Scan for the cell matching the given text and deliver its [X, Y] coordinate at center. 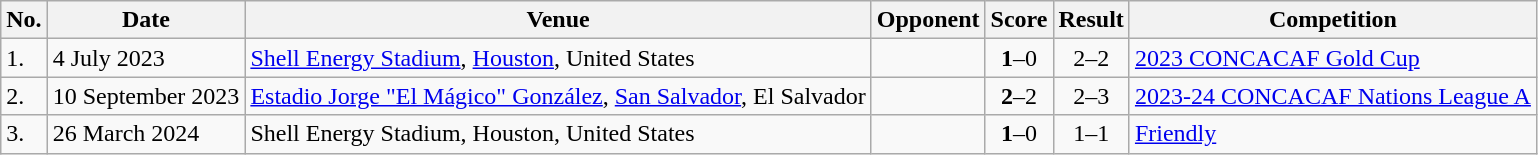
No. [24, 20]
Date [146, 20]
4 July 2023 [146, 58]
1–1 [1091, 134]
3. [24, 134]
2023 CONCACAF Gold Cup [1332, 58]
2. [24, 96]
Score [1019, 20]
2–3 [1091, 96]
2023-24 CONCACAF Nations League A [1332, 96]
10 September 2023 [146, 96]
Result [1091, 20]
Estadio Jorge "El Mágico" González, San Salvador, El Salvador [558, 96]
Competition [1332, 20]
Friendly [1332, 134]
Opponent [928, 20]
26 March 2024 [146, 134]
Venue [558, 20]
1. [24, 58]
